From the cell containing the given text, extract its center point as (X, Y) coordinate. 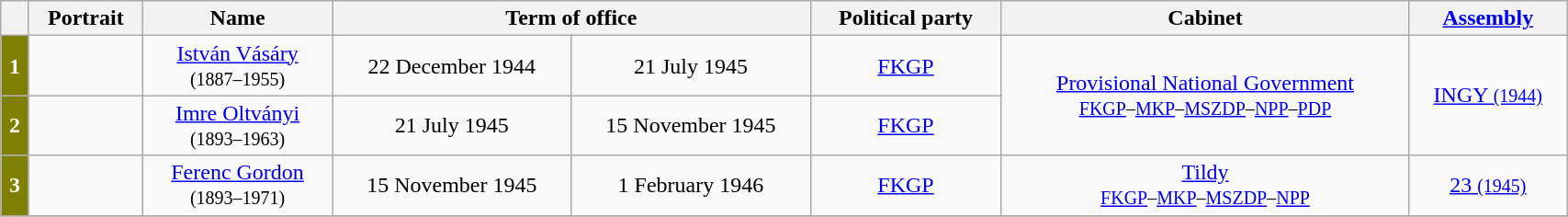
Cabinet (1205, 18)
1 (15, 66)
TildyFKGP–MKP–MSZDP–NPP (1205, 186)
István Vásáry(1887–1955) (237, 66)
Name (237, 18)
Portrait (85, 18)
Provisional National GovernmentFKGP–MKP–MSZDP–NPP–PDP (1205, 96)
23 (1945) (1488, 186)
2 (15, 125)
22 December 1944 (452, 66)
3 (15, 186)
Imre Oltványi(1893–1963) (237, 125)
INGY (1944) (1488, 96)
1 February 1946 (691, 186)
Ferenc Gordon(1893–1971) (237, 186)
Term of office (571, 18)
Assembly (1488, 18)
Political party (906, 18)
